Provide the (x, y) coordinate of the cell's center where the given text is located.  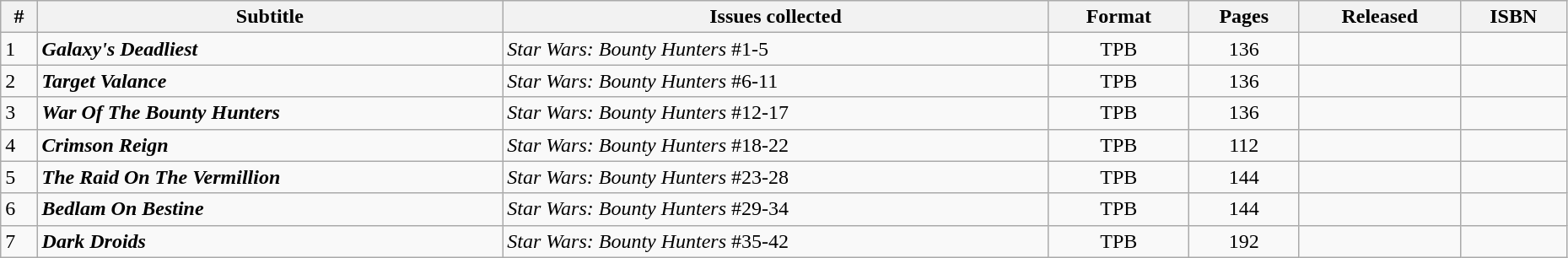
The Raid On The Vermillion (270, 177)
Galaxy's Deadliest (270, 49)
Issues collected (776, 17)
Crimson Reign (270, 145)
112 (1243, 145)
192 (1243, 241)
Star Wars: Bounty Hunters #1-5 (776, 49)
7 (19, 241)
Pages (1243, 17)
War Of The Bounty Hunters (270, 113)
Star Wars: Bounty Hunters #6-11 (776, 81)
ISBN (1513, 17)
5 (19, 177)
Subtitle (270, 17)
Star Wars: Bounty Hunters #18-22 (776, 145)
2 (19, 81)
Target Valance (270, 81)
Format (1118, 17)
Star Wars: Bounty Hunters #23-28 (776, 177)
Released (1380, 17)
Star Wars: Bounty Hunters #29-34 (776, 209)
Star Wars: Bounty Hunters #35-42 (776, 241)
# (19, 17)
6 (19, 209)
4 (19, 145)
Star Wars: Bounty Hunters #12-17 (776, 113)
Dark Droids (270, 241)
3 (19, 113)
1 (19, 49)
Bedlam On Bestine (270, 209)
